Extract the [X, Y] coordinate from the center of the cell holding the provided text.  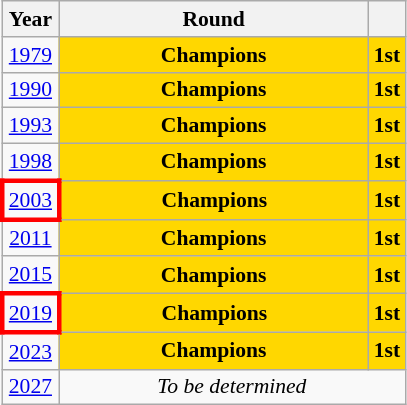
1990 [30, 90]
1998 [30, 162]
Year [30, 19]
1993 [30, 126]
2019 [30, 314]
2027 [30, 387]
2003 [30, 200]
To be determined [232, 387]
Round [214, 19]
2015 [30, 276]
2023 [30, 350]
1979 [30, 55]
2011 [30, 238]
